Find where the given text appears and provide that cell's center as (X, Y) coordinate. 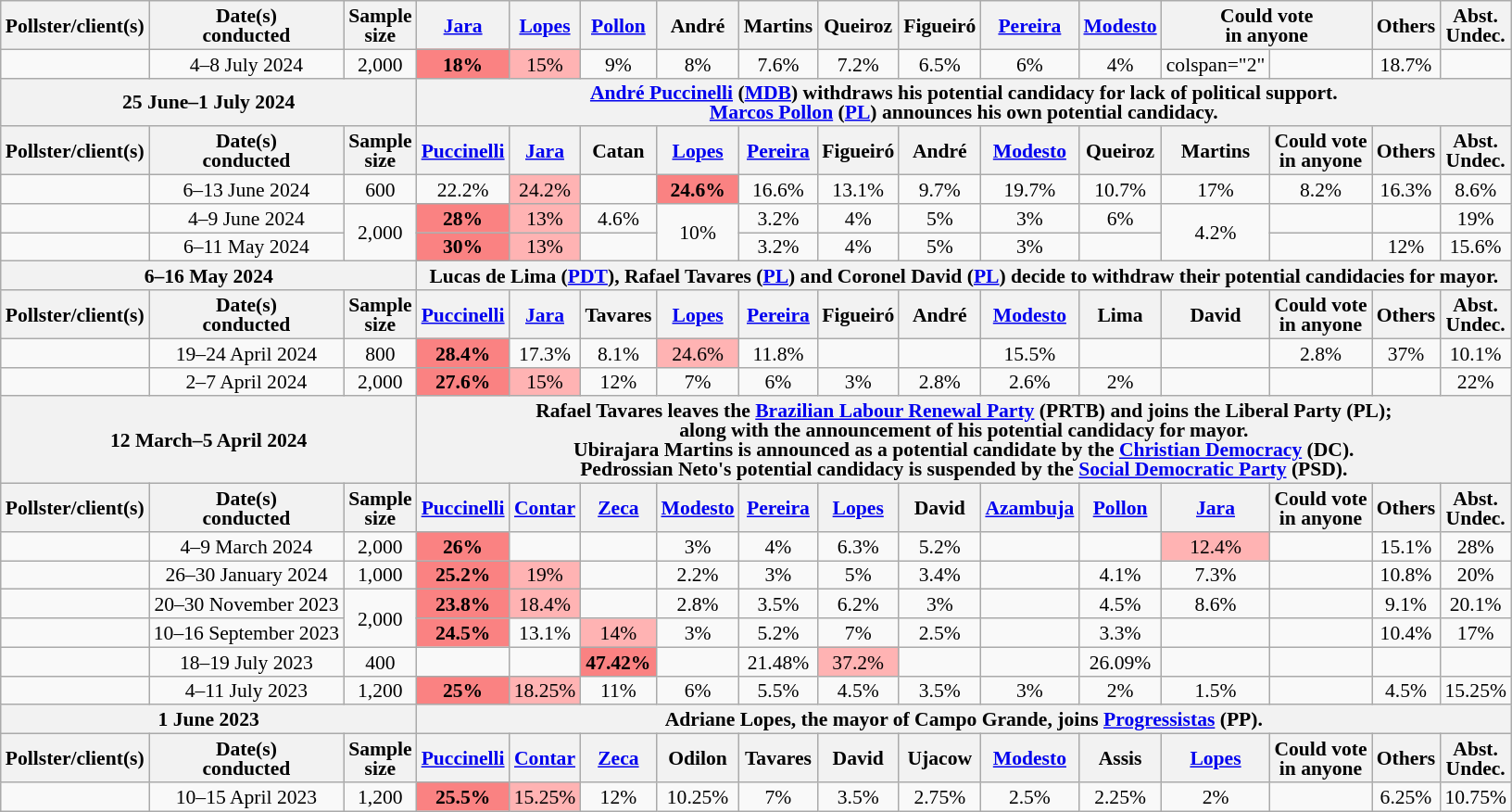
10.8% (1406, 575)
4–8 July 2024 (246, 63)
10% (697, 233)
24.2% (545, 189)
16.6% (778, 189)
24.5% (463, 632)
Ujacow (939, 758)
1,000 (380, 575)
3.3% (1119, 632)
Lucas de Lima (PDT), Rafael Tavares (PL) and Coronel David (PL) decide to withdraw their potential candidacies for mayor. (964, 276)
10–15 April 2023 (246, 797)
19–24 April 2024 (246, 352)
André Puccinelli (MDB) withdraws his potential candidacy for lack of political support.Marcos Pollon (PL) announces his own potential candidacy. (964, 102)
16.3% (1406, 189)
6–11 May 2024 (246, 247)
19.7% (1029, 189)
6.3% (858, 547)
400 (380, 662)
22.2% (463, 189)
8.1% (618, 352)
10.7% (1119, 189)
25.5% (463, 797)
30% (463, 247)
8.2% (1320, 189)
6.2% (858, 604)
7.6% (778, 63)
18.7% (1406, 63)
9% (618, 63)
18.4% (545, 604)
4.2% (1216, 233)
15.1% (1406, 547)
5.5% (778, 690)
25% (463, 690)
23.8% (463, 604)
15.5% (1029, 352)
11.8% (778, 352)
3.4% (939, 575)
4–9 March 2024 (246, 547)
10.75% (1475, 797)
4.1% (1119, 575)
Azambuja (1029, 508)
12 March–5 April 2024 (209, 440)
14% (618, 632)
25 June–1 July 2024 (209, 102)
10–16 September 2023 (246, 632)
4–11 July 2023 (246, 690)
10.25% (697, 797)
22% (1475, 382)
2.6% (1029, 382)
37% (1406, 352)
27.6% (463, 382)
20% (1475, 575)
7.2% (858, 63)
9.1% (1406, 604)
12.4% (1216, 547)
colspan="2" (1216, 63)
47.42% (618, 662)
10.4% (1406, 632)
7.3% (1216, 575)
6.5% (939, 63)
8% (697, 63)
Catan (618, 151)
20–30 November 2023 (246, 604)
11% (618, 690)
18–19 July 2023 (246, 662)
2.75% (939, 797)
15.6% (1475, 247)
2–7 April 2024 (246, 382)
6–13 June 2024 (246, 189)
28.4% (463, 352)
9.7% (939, 189)
26.09% (1119, 662)
37.2% (858, 662)
4–9 June 2024 (246, 219)
10.1% (1475, 352)
800 (380, 352)
Odilon (697, 758)
2.2% (697, 575)
25.2% (463, 575)
1 June 2023 (209, 719)
18.25% (545, 690)
6–16 May 2024 (209, 276)
26% (463, 547)
18% (463, 63)
Assis (1119, 758)
1.5% (1216, 690)
21.48% (778, 662)
6.25% (1406, 797)
26–30 January 2024 (246, 575)
Adriane Lopes, the mayor of Campo Grande, joins Progressistas (PP). (964, 719)
2.25% (1119, 797)
17.3% (545, 352)
Lima (1119, 314)
4.6% (618, 219)
20.1% (1475, 604)
600 (380, 189)
